Output the [X, Y] coordinate of the center of the cell containing the given text.  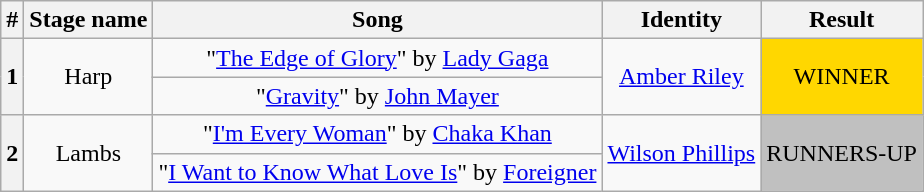
"Gravity" by John Mayer [378, 96]
Harp [88, 77]
# [12, 20]
Stage name [88, 20]
RUNNERS-UP [842, 153]
"The Edge of Glory" by Lady Gaga [378, 58]
1 [12, 77]
Result [842, 20]
Wilson Phillips [682, 153]
"I Want to Know What Love Is" by Foreigner [378, 172]
"I'm Every Woman" by Chaka Khan [378, 134]
Identity [682, 20]
Song [378, 20]
Lambs [88, 153]
WINNER [842, 77]
Amber Riley [682, 77]
2 [12, 153]
